Provide the [x, y] coordinate of the cell's center where the given text is located.  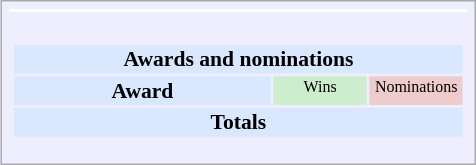
Totals [238, 122]
Wins [320, 90]
Awards and nominations Award Wins Nominations Totals [239, 80]
Awards and nominations [238, 59]
Award [142, 90]
Nominations [416, 90]
